Return the (X, Y) coordinate for the center point of the cell that contains the specified text.  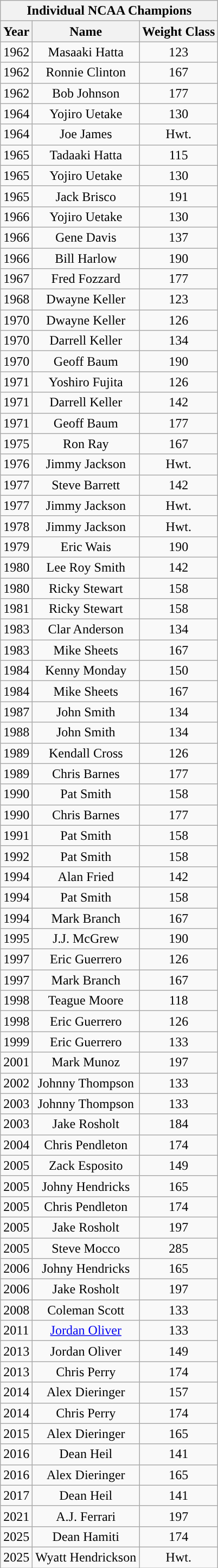
137 (179, 237)
2004 (16, 1145)
285 (179, 1248)
Wyatt Hendrickson (86, 1557)
Name (86, 31)
Ronnie Clinton (86, 73)
1988 (16, 733)
Eric Wais (86, 547)
Bill Harlow (86, 258)
2015 (16, 1434)
1976 (16, 464)
Weight Class (179, 31)
Tadaaki Hatta (86, 155)
Zack Esposito (86, 1165)
184 (179, 1124)
115 (179, 155)
1987 (16, 712)
1967 (16, 279)
1999 (16, 1042)
Teague Moore (86, 1001)
Steve Mocco (86, 1248)
Yoshiro Fujita (86, 382)
2002 (16, 1083)
1979 (16, 547)
1975 (16, 444)
Gene Davis (86, 237)
Lee Roy Smith (86, 567)
A.J. Ferrari (86, 1516)
2017 (16, 1495)
1978 (16, 526)
2021 (16, 1516)
Kenny Monday (86, 671)
Clar Anderson (86, 630)
Joe James (86, 134)
Bob Johnson (86, 93)
Jack Brisco (86, 196)
1995 (16, 939)
Masaaki Hatta (86, 52)
Individual NCAA Champions (110, 11)
150 (179, 671)
Dean Hamiti (86, 1537)
157 (179, 1392)
191 (179, 196)
1992 (16, 856)
Year (16, 31)
Kendall Cross (86, 753)
1968 (16, 300)
1981 (16, 609)
Mark Munoz (86, 1062)
2001 (16, 1062)
Steve Barrett (86, 485)
J.J. McGrew (86, 939)
Coleman Scott (86, 1310)
2011 (16, 1331)
118 (179, 1001)
1991 (16, 835)
Fred Fozzard (86, 279)
2008 (16, 1310)
Alan Fried (86, 877)
Ron Ray (86, 444)
